For the text-containing cell, return its midpoint in [x, y] coordinate format. 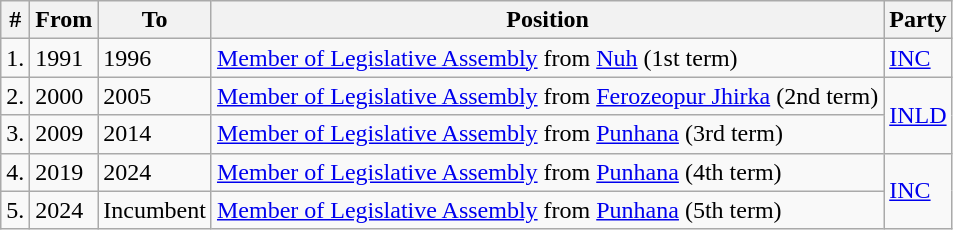
2. [16, 96]
1996 [155, 58]
# [16, 20]
Member of Legislative Assembly from Punhana (5th term) [547, 210]
1991 [64, 58]
Member of Legislative Assembly from Ferozeopur Jhirka (2nd term) [547, 96]
From [64, 20]
2009 [64, 134]
5. [16, 210]
2014 [155, 134]
2005 [155, 96]
To [155, 20]
INLD [918, 115]
Member of Legislative Assembly from Punhana (4th term) [547, 172]
1. [16, 58]
3. [16, 134]
2019 [64, 172]
Incumbent [155, 210]
Party [918, 20]
Member of Legislative Assembly from Nuh (1st term) [547, 58]
Position [547, 20]
4. [16, 172]
2000 [64, 96]
Member of Legislative Assembly from Punhana (3rd term) [547, 134]
